Find where the given text appears and provide that cell's center as [x, y] coordinate. 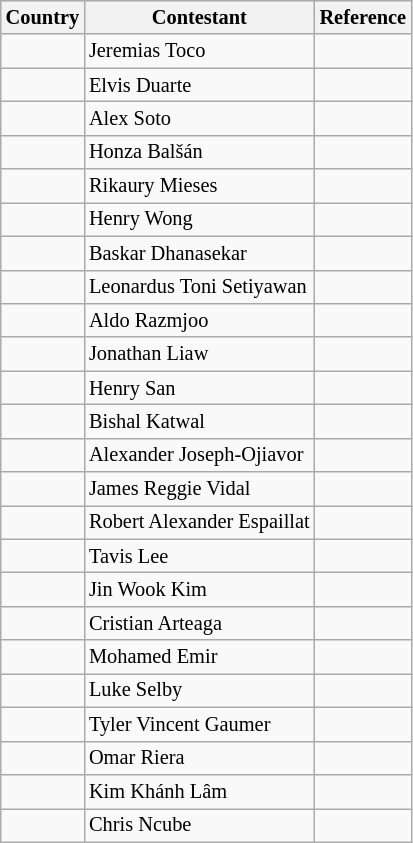
Jeremias Toco [200, 51]
Luke Selby [200, 691]
Henry Wong [200, 220]
Country [42, 18]
Tavis Lee [200, 556]
Kim Khánh Lâm [200, 792]
Omar Riera [200, 758]
Elvis Duarte [200, 85]
Chris Ncube [200, 825]
Alexander Joseph-Ojiavor [200, 455]
Cristian Arteaga [200, 624]
Henry San [200, 388]
Jonathan Liaw [200, 354]
Robert Alexander Espaillat [200, 523]
Jin Wook Kim [200, 590]
Reference [363, 18]
Contestant [200, 18]
Mohamed Emir [200, 657]
Honza Balšán [200, 152]
Tyler Vincent Gaumer [200, 725]
Alex Soto [200, 119]
Bishal Katwal [200, 422]
Rikaury Mieses [200, 186]
Aldo Razmjoo [200, 321]
Baskar Dhanasekar [200, 253]
Leonardus Toni Setiyawan [200, 287]
James Reggie Vidal [200, 489]
